Pinpoint the cell where the given text exists, returning its (x, y) midpoint coordinate. 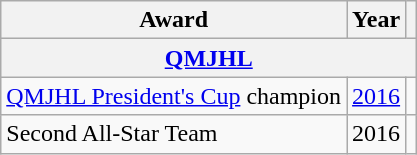
Second All-Star Team (174, 134)
Year (376, 20)
Award (174, 20)
QMJHL President's Cup champion (174, 96)
QMJHL (209, 58)
